Output the (x, y) coordinate of the center of the cell containing the given text.  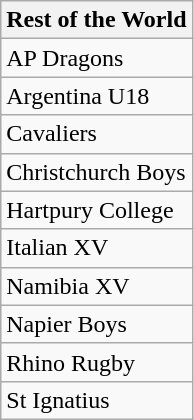
St Ignatius (96, 400)
Namibia XV (96, 286)
Hartpury College (96, 210)
Napier Boys (96, 324)
Argentina U18 (96, 96)
Rest of the World (96, 20)
Rhino Rugby (96, 362)
Italian XV (96, 248)
Cavaliers (96, 134)
AP Dragons (96, 58)
Christchurch Boys (96, 172)
